Provide the [X, Y] coordinate of the cell's center where the given text is located.  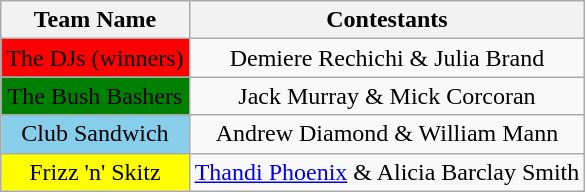
Demiere Rechichi & Julia Brand [387, 58]
Team Name [95, 20]
The DJs (winners) [95, 58]
Jack Murray & Mick Corcoran [387, 96]
Thandi Phoenix & Alicia Barclay Smith [387, 172]
Club Sandwich [95, 134]
Frizz 'n' Skitz [95, 172]
Andrew Diamond & William Mann [387, 134]
The Bush Bashers [95, 96]
Contestants [387, 20]
